Search for the cell housing the specified text and yield its (x, y) center coordinate. 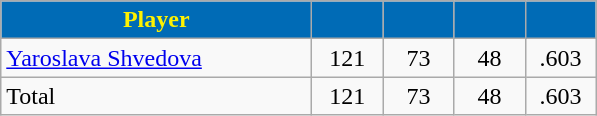
Yaroslava Shvedova (156, 58)
Total (156, 96)
Player (156, 20)
